Return the [x, y] coordinate for the center point of the cell that contains the specified text.  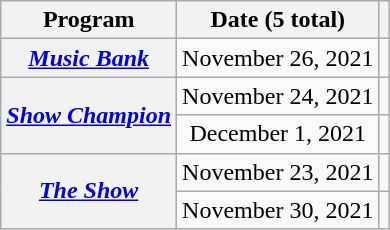
December 1, 2021 [278, 134]
The Show [89, 191]
Date (5 total) [278, 20]
Program [89, 20]
November 26, 2021 [278, 58]
Music Bank [89, 58]
November 23, 2021 [278, 172]
Show Champion [89, 115]
November 24, 2021 [278, 96]
November 30, 2021 [278, 210]
